Determine the [x, y] coordinate at the center of the cell enclosing the given text.  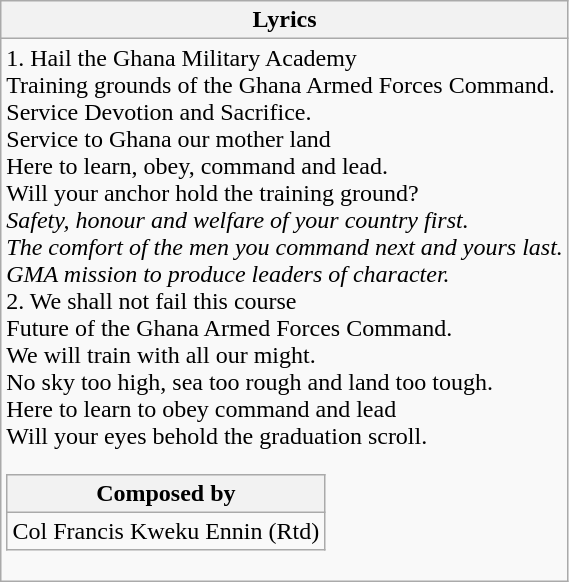
Lyrics [285, 20]
Col Francis Kweku Ennin (Rtd) [166, 531]
Composed by [166, 493]
